Output the (X, Y) coordinate of the center of the cell containing the given text.  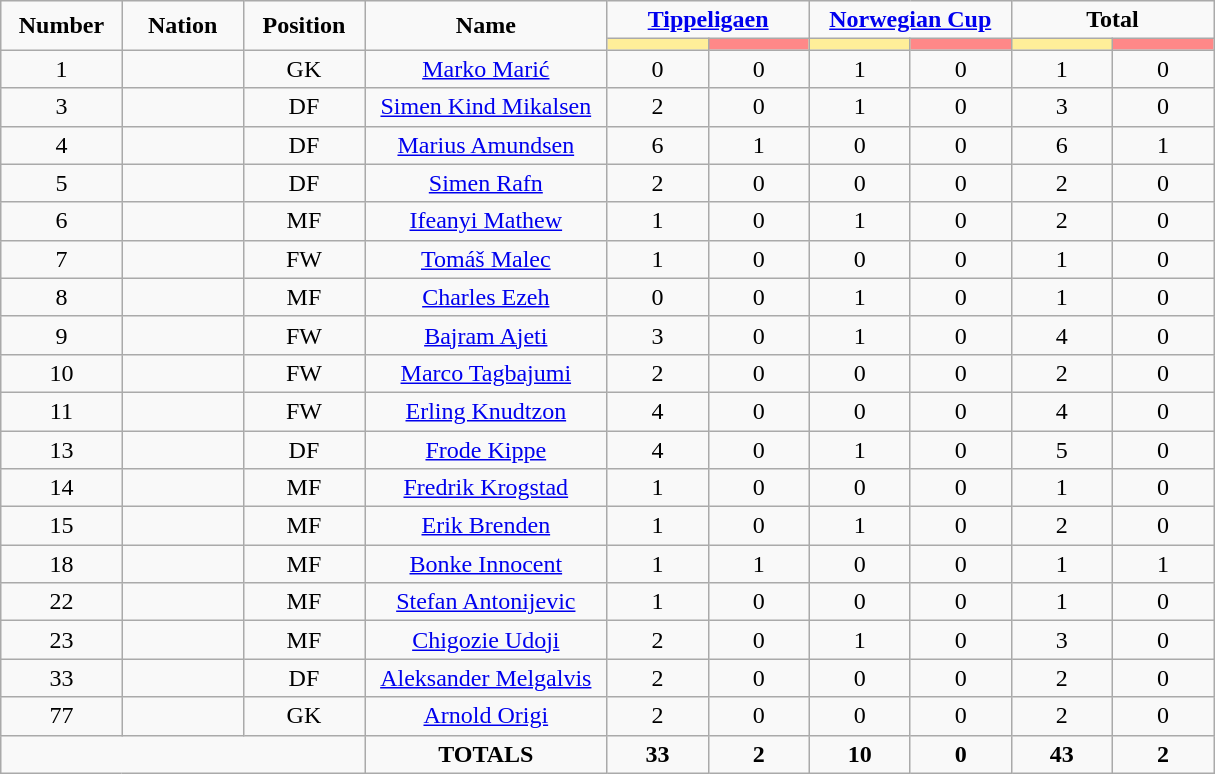
Erik Brenden (486, 526)
Total (1112, 20)
Bajram Ajeti (486, 335)
Marco Tagbajumi (486, 373)
Tomáš Malec (486, 259)
Simen Rafn (486, 183)
43 (1062, 754)
11 (62, 411)
Number (62, 26)
Fredrik Krogstad (486, 488)
9 (62, 335)
Frode Kippe (486, 449)
Charles Ezeh (486, 297)
7 (62, 259)
Marko Marić (486, 69)
Nation (182, 26)
Arnold Origi (486, 716)
23 (62, 640)
Chigozie Udoji (486, 640)
15 (62, 526)
14 (62, 488)
Marius Amundsen (486, 145)
13 (62, 449)
22 (62, 602)
Erling Knudtzon (486, 411)
Ifeanyi Mathew (486, 221)
Position (304, 26)
Tippeligaen (708, 20)
77 (62, 716)
Name (486, 26)
Aleksander Melgalvis (486, 678)
Stefan Antonijevic (486, 602)
8 (62, 297)
TOTALS (486, 754)
18 (62, 564)
Simen Kind Mikalsen (486, 107)
Bonke Innocent (486, 564)
Norwegian Cup (910, 20)
